For the text-containing cell, return its midpoint in [X, Y] coordinate format. 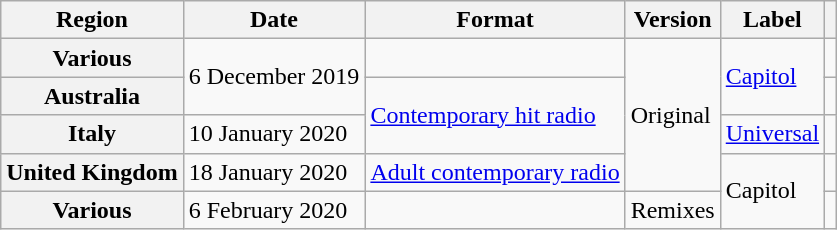
Original [672, 115]
Format [495, 20]
Date [274, 20]
Label [772, 20]
Remixes [672, 210]
Universal [772, 134]
Australia [92, 96]
10 January 2020 [274, 134]
United Kingdom [92, 172]
Italy [92, 134]
Version [672, 20]
6 February 2020 [274, 210]
Adult contemporary radio [495, 172]
Region [92, 20]
Contemporary hit radio [495, 115]
6 December 2019 [274, 77]
18 January 2020 [274, 172]
